Find where the given text appears and provide that cell's center as [x, y] coordinate. 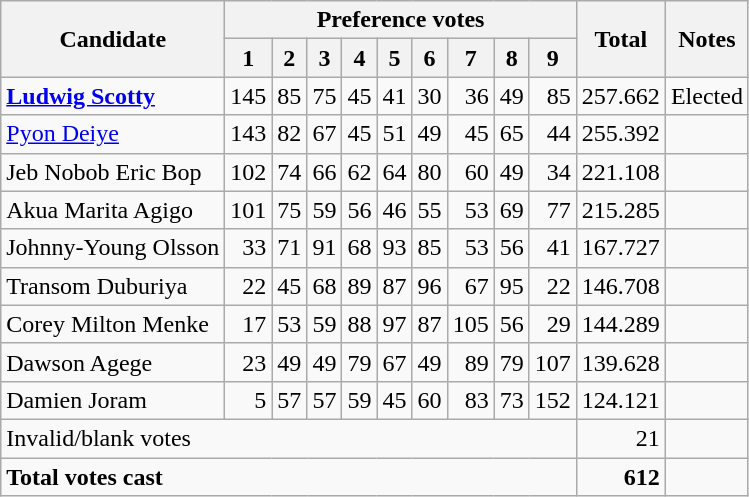
77 [552, 210]
Candidate [113, 39]
1 [248, 58]
101 [248, 210]
95 [512, 286]
Preference votes [401, 20]
Elected [706, 96]
17 [248, 324]
62 [360, 172]
21 [620, 438]
221.108 [620, 172]
8 [512, 58]
215.285 [620, 210]
93 [394, 248]
65 [512, 134]
74 [290, 172]
55 [430, 210]
33 [248, 248]
Corey Milton Menke [113, 324]
Total votes cast [289, 477]
91 [324, 248]
97 [394, 324]
Dawson Agege [113, 362]
34 [552, 172]
107 [552, 362]
51 [394, 134]
7 [470, 58]
36 [470, 96]
2 [290, 58]
71 [290, 248]
152 [552, 400]
73 [512, 400]
Damien Joram [113, 400]
4 [360, 58]
Transom Duburiya [113, 286]
3 [324, 58]
612 [620, 477]
96 [430, 286]
Johnny-Young Olsson [113, 248]
145 [248, 96]
44 [552, 134]
9 [552, 58]
88 [360, 324]
Invalid/blank votes [289, 438]
143 [248, 134]
46 [394, 210]
255.392 [620, 134]
139.628 [620, 362]
80 [430, 172]
167.727 [620, 248]
Pyon Deiye [113, 134]
66 [324, 172]
Ludwig Scotty [113, 96]
29 [552, 324]
Total [620, 39]
83 [470, 400]
6 [430, 58]
Notes [706, 39]
102 [248, 172]
69 [512, 210]
257.662 [620, 96]
30 [430, 96]
144.289 [620, 324]
64 [394, 172]
82 [290, 134]
23 [248, 362]
Akua Marita Agigo [113, 210]
Jeb Nobob Eric Bop [113, 172]
146.708 [620, 286]
124.121 [620, 400]
105 [470, 324]
